Locate the cell with the specified text and output its [X, Y] center coordinate. 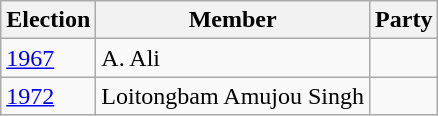
Election [48, 20]
1967 [48, 58]
1972 [48, 96]
Party [404, 20]
A. Ali [233, 58]
Loitongbam Amujou Singh [233, 96]
Member [233, 20]
